Output the [X, Y] coordinate of the center of the cell containing the given text.  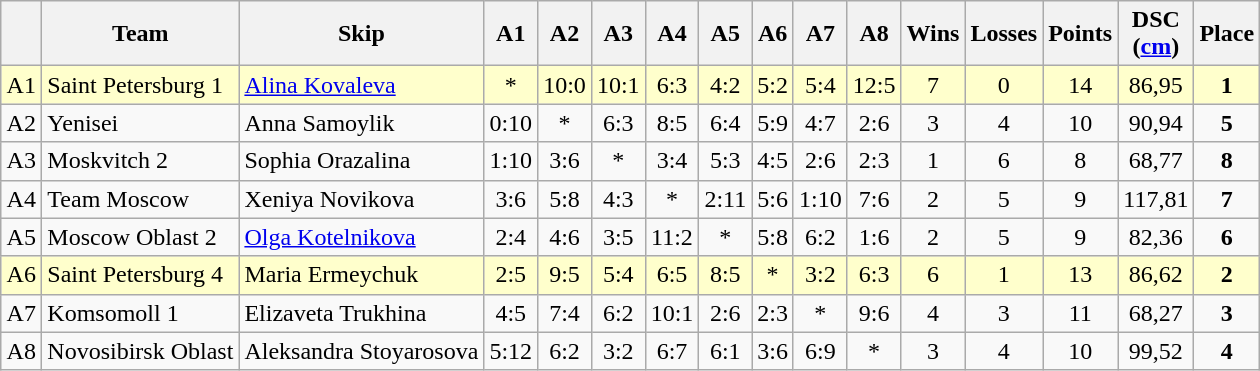
9:6 [874, 313]
0 [1004, 85]
6:7 [672, 351]
1:6 [874, 237]
3:4 [672, 161]
Points [1080, 34]
117,81 [1156, 199]
Alina Kovaleva [362, 85]
Olga Kotelnikova [362, 237]
99,52 [1156, 351]
6:1 [726, 351]
Moskvitch 2 [140, 161]
86,62 [1156, 275]
11 [1080, 313]
82,36 [1156, 237]
0:10 [511, 123]
Yenisei [140, 123]
2:4 [511, 237]
Team Moscow [140, 199]
68,27 [1156, 313]
4:7 [820, 123]
6:4 [726, 123]
Komsomoll 1 [140, 313]
Skip [362, 34]
5:9 [773, 123]
Aleksandra Stoyarosova [362, 351]
Saint Petersburg 4 [140, 275]
Place [1227, 34]
2:5 [511, 275]
9:5 [565, 275]
Losses [1004, 34]
Elizaveta Trukhina [362, 313]
2:11 [726, 199]
Saint Petersburg 1 [140, 85]
10:0 [565, 85]
13 [1080, 275]
12:5 [874, 85]
6:5 [672, 275]
11:2 [672, 237]
5:6 [773, 199]
4:3 [618, 199]
6:9 [820, 351]
7:4 [565, 313]
14 [1080, 85]
7:6 [874, 199]
Moscow Oblast 2 [140, 237]
90,94 [1156, 123]
5:2 [773, 85]
Maria Ermeychuk [362, 275]
3:5 [618, 237]
Anna Samoylik [362, 123]
Xeniya Novikova [362, 199]
Novosibirsk Oblast [140, 351]
68,77 [1156, 161]
Sophia Orazalina [362, 161]
4:2 [726, 85]
5:3 [726, 161]
DSC (cm) [1156, 34]
86,95 [1156, 85]
5:12 [511, 351]
Team [140, 34]
4:6 [565, 237]
Wins [933, 34]
